Pinpoint the cell where the given text exists, returning its (x, y) midpoint coordinate. 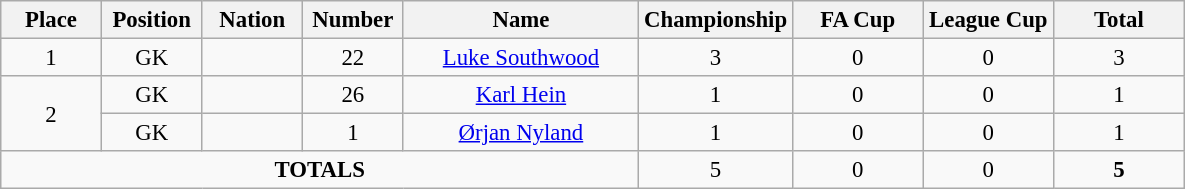
Championship (716, 20)
Nation (252, 20)
FA Cup (858, 20)
Luke Southwood (521, 58)
Number (354, 20)
2 (52, 114)
26 (354, 95)
Ørjan Nyland (521, 133)
TOTALS (320, 170)
Position (152, 20)
Name (521, 20)
League Cup (988, 20)
Total (1120, 20)
Place (52, 20)
22 (354, 58)
Karl Hein (521, 95)
